Provide the (X, Y) coordinate of the cell's center where the given text is located.  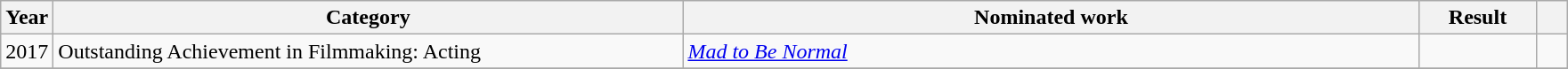
Category (369, 18)
Mad to Be Normal (1051, 51)
Nominated work (1051, 18)
Result (1478, 18)
Year (27, 18)
Outstanding Achievement in Filmmaking: Acting (369, 51)
2017 (27, 51)
